Extract the [x, y] coordinate from the center of the cell holding the provided text.  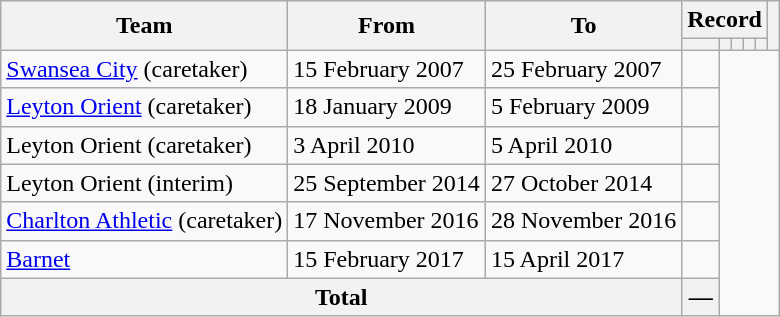
25 September 2014 [387, 183]
15 February 2017 [387, 259]
15 April 2017 [583, 259]
5 February 2009 [583, 107]
Team [144, 26]
3 April 2010 [387, 145]
5 April 2010 [583, 145]
From [387, 26]
Swansea City (caretaker) [144, 69]
Barnet [144, 259]
27 October 2014 [583, 183]
To [583, 26]
Record [725, 20]
Total [342, 297]
Charlton Athletic (caretaker) [144, 221]
— [701, 297]
18 January 2009 [387, 107]
25 February 2007 [583, 69]
15 February 2007 [387, 69]
Leyton Orient (interim) [144, 183]
28 November 2016 [583, 221]
17 November 2016 [387, 221]
